Return (X, Y) of the center of cell containing provided text 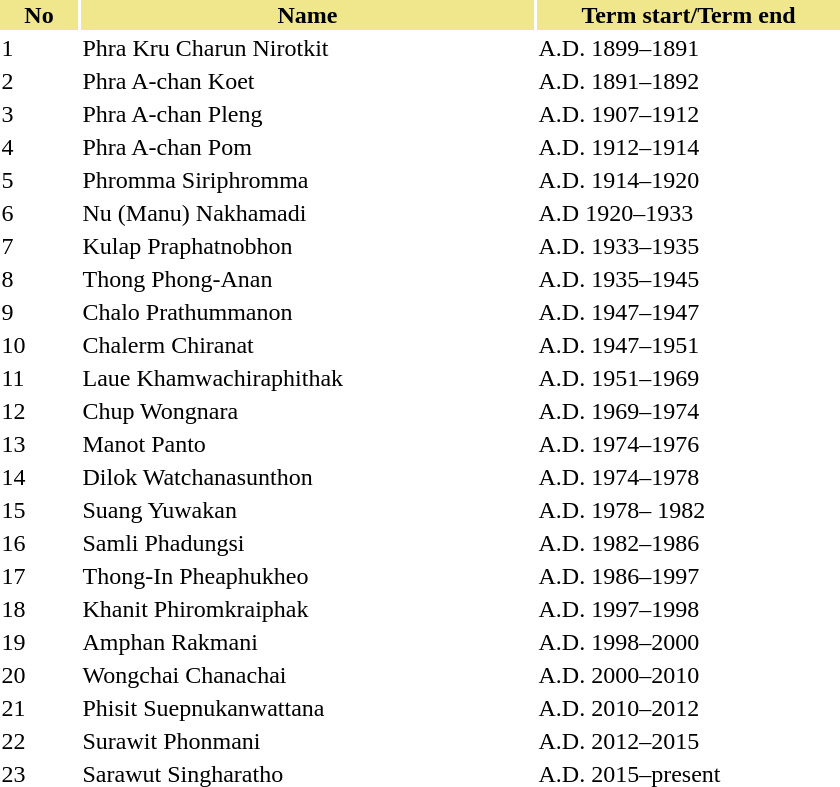
10 (39, 345)
16 (39, 543)
Manot Panto (308, 444)
2 (39, 81)
A.D. 1899–1891 (688, 48)
13 (39, 444)
15 (39, 510)
A.D. 1947–1951 (688, 345)
18 (39, 609)
9 (39, 312)
A.D. 1982–1986 (688, 543)
20 (39, 675)
14 (39, 477)
A.D. 1951–1969 (688, 378)
12 (39, 411)
4 (39, 147)
A.D. 2010–2012 (688, 708)
A.D 1920–1933 (688, 213)
A.D. 1914–1920 (688, 180)
6 (39, 213)
Phra Kru Charun Nirotkit (308, 48)
22 (39, 741)
A.D. 1998–2000 (688, 642)
A.D. 1907–1912 (688, 114)
A.D. 1933–1935 (688, 246)
Chup Wongnara (308, 411)
Thong-In Pheaphukheo (308, 576)
Laue Khamwachiraphithak (308, 378)
8 (39, 279)
A.D. 1891–1892 (688, 81)
A.D. 1986–1997 (688, 576)
Phra A-chan Koet (308, 81)
Phra A-chan Pleng (308, 114)
Thong Phong-Anan (308, 279)
Name (308, 15)
Phromma Siriphromma (308, 180)
Dilok Watchanasunthon (308, 477)
11 (39, 378)
17 (39, 576)
21 (39, 708)
A.D. 1912–1914 (688, 147)
A.D. 1935–1945 (688, 279)
5 (39, 180)
Nu (Manu) Nakhamadi (308, 213)
Wongchai Chanachai (308, 675)
Samli Phadungsi (308, 543)
A.D. 1969–1974 (688, 411)
7 (39, 246)
A.D. 2012–2015 (688, 741)
Suang Yuwakan (308, 510)
Chalo Prathummanon (308, 312)
A.D. 2000–2010 (688, 675)
19 (39, 642)
Khanit Phiromkraiphak (308, 609)
3 (39, 114)
A.D. 1997–1998 (688, 609)
Surawit Phonmani (308, 741)
Kulap Praphatnobhon (308, 246)
A.D. 1978– 1982 (688, 510)
No (39, 15)
A.D. 1974–1978 (688, 477)
Phisit Suepnukanwattana (308, 708)
Term start/Term end (688, 15)
Chalerm Chiranat (308, 345)
A.D. 1947–1947 (688, 312)
Amphan Rakmani (308, 642)
Phra A-chan Pom (308, 147)
1 (39, 48)
A.D. 1974–1976 (688, 444)
